Capture the cell that displays the provided text and extract its [X, Y] central coordinate. 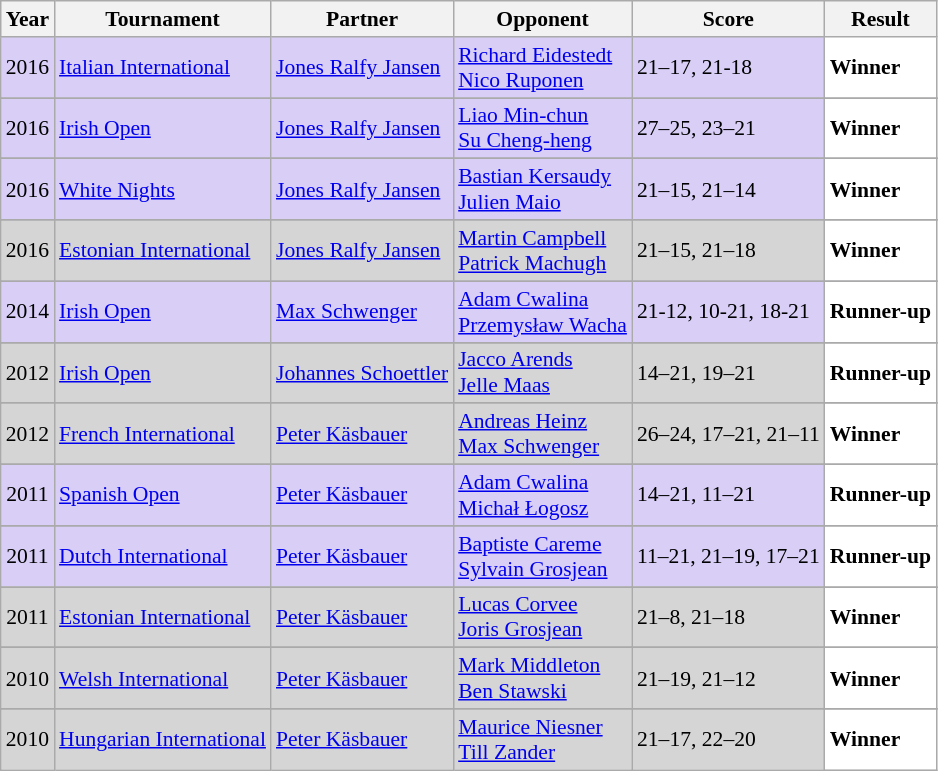
Italian International [162, 68]
Jacco Arends Jelle Maas [542, 372]
Adam Cwalina Przemysław Wacha [542, 312]
21–19, 21–12 [728, 678]
14–21, 11–21 [728, 496]
2014 [28, 312]
Johannes Schoettler [362, 372]
21–17, 21-18 [728, 68]
14–21, 19–21 [728, 372]
21–15, 21–14 [728, 190]
21–15, 21–18 [728, 250]
Bastian Kersaudy Julien Maio [542, 190]
21–17, 22–20 [728, 740]
Liao Min-chun Su Cheng-heng [542, 128]
Score [728, 19]
Mark Middleton Ben Stawski [542, 678]
Opponent [542, 19]
Baptiste Careme Sylvain Grosjean [542, 556]
21–8, 21–18 [728, 618]
Max Schwenger [362, 312]
Richard Eidestedt Nico Ruponen [542, 68]
Hungarian International [162, 740]
Maurice Niesner Till Zander [542, 740]
French International [162, 434]
Partner [362, 19]
21-12, 10-21, 18-21 [728, 312]
Martin Campbell Patrick Machugh [542, 250]
Lucas Corvee Joris Grosjean [542, 618]
Result [880, 19]
11–21, 21–19, 17–21 [728, 556]
Andreas Heinz Max Schwenger [542, 434]
Dutch International [162, 556]
Year [28, 19]
27–25, 23–21 [728, 128]
White Nights [162, 190]
26–24, 17–21, 21–11 [728, 434]
Spanish Open [162, 496]
Tournament [162, 19]
Adam Cwalina Michał Łogosz [542, 496]
Welsh International [162, 678]
